Provide the (x, y) coordinate of the cell's center where the given text is located.  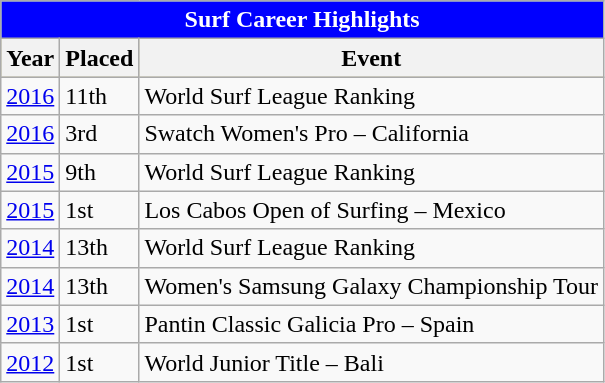
Swatch Women's Pro – California (372, 134)
Surf Career Highlights (302, 20)
Event (372, 58)
World Junior Title – Bali (372, 362)
2013 (30, 324)
Year (30, 58)
2012 (30, 362)
Los Cabos Open of Surfing – Mexico (372, 210)
Placed (100, 58)
Women's Samsung Galaxy Championship Tour (372, 286)
9th (100, 172)
3rd (100, 134)
11th (100, 96)
Pantin Classic Galicia Pro – Spain (372, 324)
